Find where the given text appears and provide that cell's center as [X, Y] coordinate. 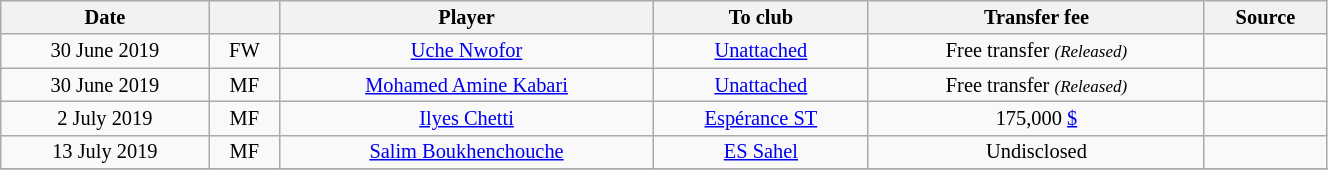
2 July 2019 [105, 118]
Salim Boukhenchouche [467, 152]
Source [1265, 17]
FW [244, 51]
ES Sahel [760, 152]
175,000 $ [1036, 118]
Player [467, 17]
Undisclosed [1036, 152]
To club [760, 17]
Ilyes Chetti [467, 118]
Espérance ST [760, 118]
Uche Nwofor [467, 51]
Transfer fee [1036, 17]
13 July 2019 [105, 152]
Date [105, 17]
Mohamed Amine Kabari [467, 85]
